Output the (X, Y) coordinate of the center of the cell containing the given text.  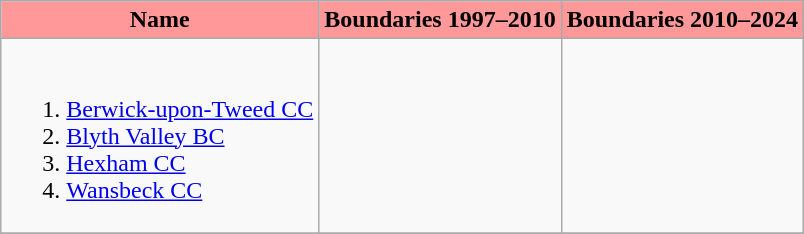
Boundaries 1997–2010 (440, 20)
Name (160, 20)
Berwick-upon-Tweed CCBlyth Valley BCHexham CCWansbeck CC (160, 136)
Boundaries 2010–2024 (682, 20)
